Search for the cell housing the specified text and yield its [X, Y] center coordinate. 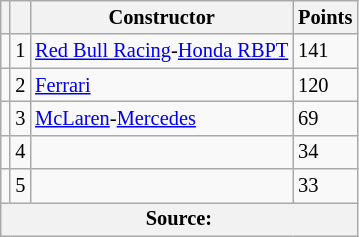
120 [325, 85]
1 [20, 51]
141 [325, 51]
Points [325, 17]
33 [325, 186]
3 [20, 118]
McLaren-Mercedes [162, 118]
Constructor [162, 17]
4 [20, 152]
2 [20, 85]
Red Bull Racing-Honda RBPT [162, 51]
69 [325, 118]
34 [325, 152]
Source: [179, 219]
5 [20, 186]
Ferrari [162, 85]
